Output the (X, Y) coordinate of the center of the cell containing the given text.  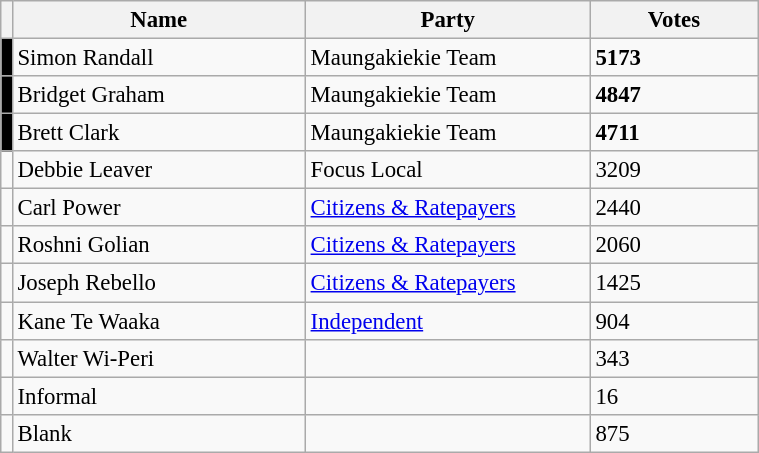
Party (448, 20)
2060 (674, 245)
4711 (674, 133)
Carl Power (158, 208)
1425 (674, 283)
Bridget Graham (158, 95)
Focus Local (448, 170)
Votes (674, 20)
Joseph Rebello (158, 283)
Independent (448, 321)
4847 (674, 95)
Blank (158, 433)
Walter Wi-Peri (158, 358)
Simon Randall (158, 58)
5173 (674, 58)
Roshni Golian (158, 245)
Kane Te Waaka (158, 321)
Informal (158, 396)
2440 (674, 208)
875 (674, 433)
343 (674, 358)
16 (674, 396)
Brett Clark (158, 133)
Debbie Leaver (158, 170)
904 (674, 321)
3209 (674, 170)
Name (158, 20)
